From the cell containing the given text, extract its center point as (X, Y) coordinate. 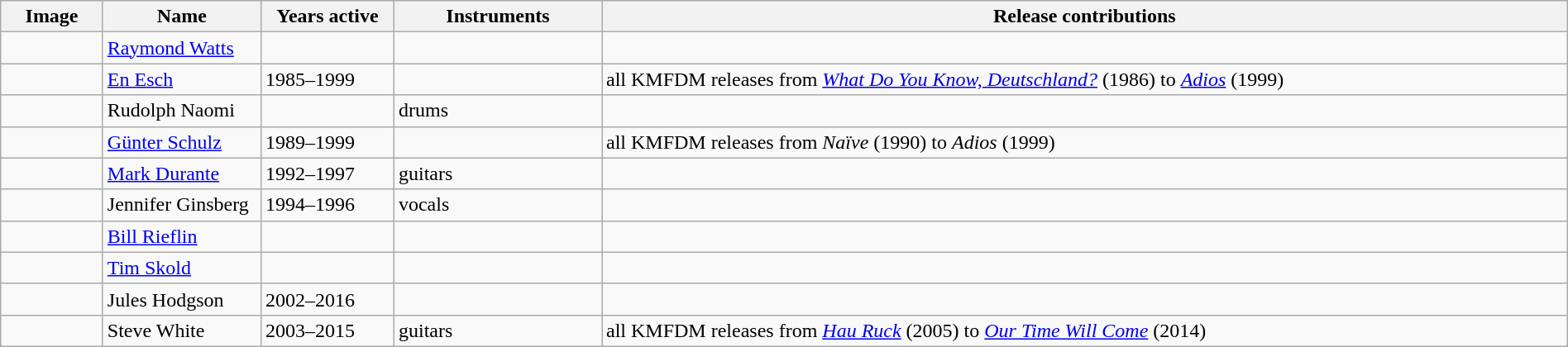
2003–2015 (327, 330)
1994–1996 (327, 205)
Mark Durante (182, 173)
Years active (327, 17)
1985–1999 (327, 79)
Jennifer Ginsberg (182, 205)
2002–2016 (327, 299)
Günter Schulz (182, 142)
Release contributions (1085, 17)
Tim Skold (182, 268)
1989–1999 (327, 142)
Steve White (182, 330)
Name (182, 17)
1992–1997 (327, 173)
all KMFDM releases from Hau Ruck (2005) to Our Time Will Come (2014) (1085, 330)
Instruments (498, 17)
all KMFDM releases from What Do You Know, Deutschland? (1986) to Adios (1999) (1085, 79)
vocals (498, 205)
Jules Hodgson (182, 299)
Bill Rieflin (182, 236)
Rudolph Naomi (182, 111)
Image (52, 17)
drums (498, 111)
En Esch (182, 79)
Raymond Watts (182, 48)
all KMFDM releases from Naïve (1990) to Adios (1999) (1085, 142)
